Find where the given text appears and provide that cell's center as [X, Y] coordinate. 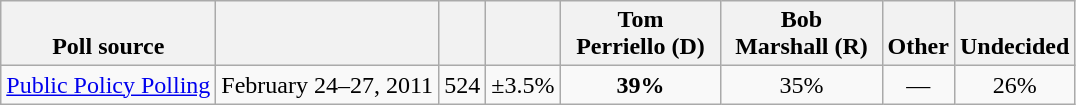
— [918, 85]
TomPerriello (D) [640, 34]
Poll source [108, 34]
26% [1014, 85]
±3.5% [523, 85]
35% [802, 85]
BobMarshall (R) [802, 34]
Undecided [1014, 34]
Other [918, 34]
Public Policy Polling [108, 85]
February 24–27, 2011 [328, 85]
524 [462, 85]
39% [640, 85]
